Output the [x, y] coordinate of the center of the cell containing the given text.  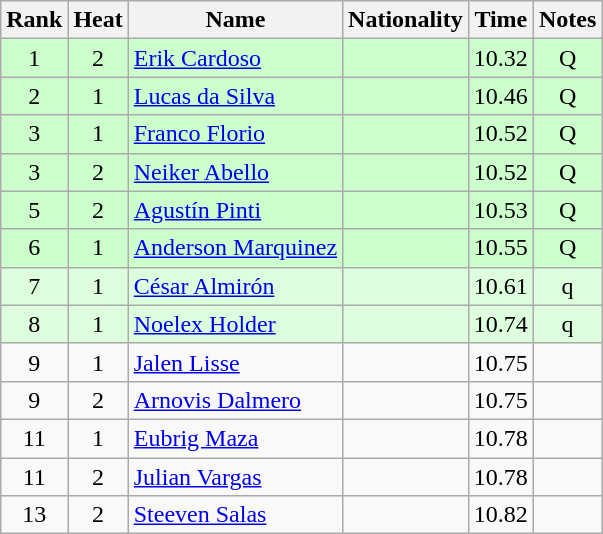
Agustín Pinti [235, 210]
10.82 [500, 515]
7 [34, 286]
Franco Florio [235, 134]
Notes [567, 20]
5 [34, 210]
Eubrig Maza [235, 438]
Julian Vargas [235, 477]
César Almirón [235, 286]
Name [235, 20]
Erik Cardoso [235, 58]
8 [34, 324]
10.74 [500, 324]
Jalen Lisse [235, 362]
Heat [98, 20]
10.53 [500, 210]
10.32 [500, 58]
Rank [34, 20]
13 [34, 515]
Lucas da Silva [235, 96]
Time [500, 20]
Neiker Abello [235, 172]
10.61 [500, 286]
Noelex Holder [235, 324]
Arnovis Dalmero [235, 400]
Nationality [406, 20]
Steeven Salas [235, 515]
10.55 [500, 248]
6 [34, 248]
10.46 [500, 96]
Anderson Marquinez [235, 248]
